Provide the (X, Y) coordinate of the cell's center where the given text is located.  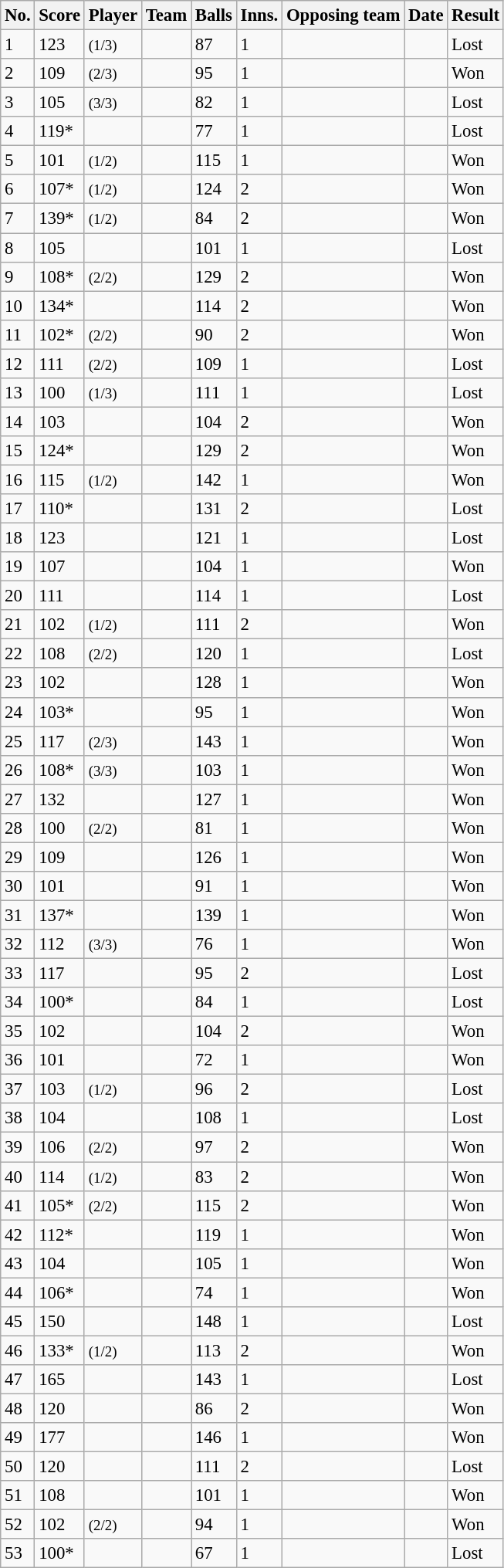
112 (60, 944)
Inns. (259, 15)
96 (215, 1089)
148 (215, 1322)
23 (18, 683)
10 (18, 306)
18 (18, 538)
37 (18, 1089)
76 (215, 944)
Balls (215, 15)
11 (18, 334)
107 (60, 567)
106 (60, 1147)
31 (18, 915)
33 (18, 974)
127 (215, 799)
28 (18, 828)
32 (18, 944)
9 (18, 276)
177 (60, 1438)
105* (60, 1205)
97 (215, 1147)
8 (18, 248)
81 (215, 828)
132 (60, 799)
90 (215, 334)
3 (18, 103)
4 (18, 131)
150 (60, 1322)
6 (18, 189)
53 (18, 1553)
Opposing team (343, 15)
7 (18, 218)
Result (475, 15)
5 (18, 161)
40 (18, 1177)
12 (18, 364)
46 (18, 1350)
77 (215, 131)
30 (18, 886)
17 (18, 509)
82 (215, 103)
Score (60, 15)
124* (60, 451)
128 (215, 683)
50 (18, 1467)
91 (215, 886)
27 (18, 799)
45 (18, 1322)
133* (60, 1350)
106* (60, 1292)
139* (60, 218)
126 (215, 857)
16 (18, 479)
35 (18, 1031)
36 (18, 1060)
103* (60, 712)
26 (18, 770)
41 (18, 1205)
43 (18, 1263)
72 (215, 1060)
94 (215, 1525)
119* (60, 131)
15 (18, 451)
107* (60, 189)
134* (60, 306)
146 (215, 1438)
39 (18, 1147)
113 (215, 1350)
83 (215, 1177)
67 (215, 1553)
21 (18, 625)
110* (60, 509)
44 (18, 1292)
121 (215, 538)
86 (215, 1408)
29 (18, 857)
124 (215, 189)
165 (60, 1380)
119 (215, 1234)
102* (60, 334)
14 (18, 422)
51 (18, 1495)
24 (18, 712)
52 (18, 1525)
74 (215, 1292)
48 (18, 1408)
87 (215, 45)
Date (426, 15)
131 (215, 509)
139 (215, 915)
34 (18, 1002)
49 (18, 1438)
47 (18, 1380)
137* (60, 915)
13 (18, 393)
25 (18, 741)
19 (18, 567)
Player (113, 15)
142 (215, 479)
No. (18, 15)
Team (166, 15)
112* (60, 1234)
20 (18, 596)
38 (18, 1119)
42 (18, 1234)
22 (18, 654)
